Return the (x, y) coordinate for the center point of the cell that contains the specified text.  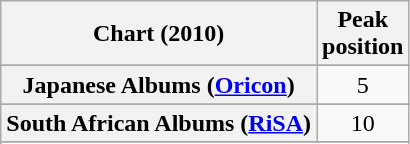
Japanese Albums (Oricon) (159, 85)
Peakposition (363, 34)
South African Albums (RiSA) (159, 123)
5 (363, 85)
10 (363, 123)
Chart (2010) (159, 34)
